Determine the [x, y] coordinate at the center of the cell enclosing the given text.  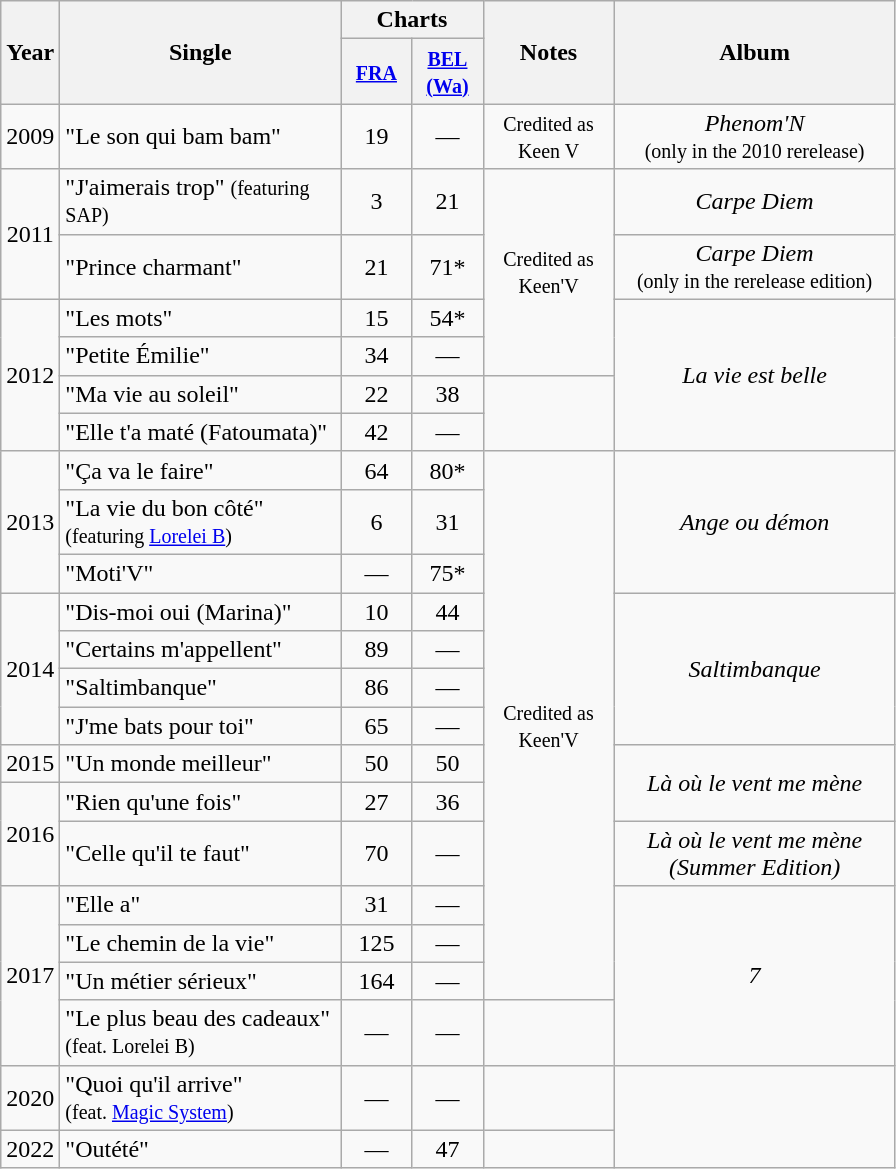
"Celle qu'il te faut" [200, 854]
80* [448, 470]
42 [376, 432]
2020 [30, 1098]
Carpe Diem [754, 202]
Phenom'N (only in the 2010 rerelease) [754, 136]
38 [448, 394]
"J'aimerais trop" (featuring SAP) [200, 202]
19 [376, 136]
89 [376, 650]
La vie est belle [754, 375]
Year [30, 52]
2011 [30, 234]
15 [376, 318]
3 [376, 202]
Carpe Diem (only in the rerelease edition) [754, 266]
"Certains m'appellent" [200, 650]
2017 [30, 976]
"Outété" [200, 1149]
36 [448, 802]
"Petite Émilie" [200, 356]
2014 [30, 668]
"Un métier sérieux" [200, 981]
"Elle t'a maté (Fatoumata)" [200, 432]
Saltimbanque [754, 668]
22 [376, 394]
FRA [376, 72]
"Dis-moi oui (Marina)" [200, 611]
"Un monde meilleur" [200, 764]
70 [376, 854]
Single [200, 52]
2022 [30, 1149]
125 [376, 943]
"Quoi qu'il arrive"(feat. Magic System) [200, 1098]
2015 [30, 764]
"Le plus beau des cadeaux"(feat. Lorelei B) [200, 1032]
27 [376, 802]
86 [376, 688]
"Saltimbanque" [200, 688]
54* [448, 318]
6 [376, 522]
44 [448, 611]
Ange ou démon [754, 522]
Charts [412, 20]
34 [376, 356]
"Prince charmant" [200, 266]
"Les mots" [200, 318]
2016 [30, 834]
"La vie du bon côté" (featuring Lorelei B) [200, 522]
10 [376, 611]
"Le chemin de la vie" [200, 943]
Là où le vent me mène [754, 783]
64 [376, 470]
2009 [30, 136]
7 [754, 976]
"Ça va le faire" [200, 470]
2013 [30, 522]
"Moti'V" [200, 573]
71* [448, 266]
2012 [30, 375]
Là où le vent me mène (Summer Edition) [754, 854]
"Elle a" [200, 905]
"Ma vie au soleil" [200, 394]
47 [448, 1149]
65 [376, 726]
Credited as Keen V [548, 136]
"Le son qui bam bam" [200, 136]
Notes [548, 52]
Album [754, 52]
BEL(Wa) [448, 72]
"Rien qu'une fois" [200, 802]
75* [448, 573]
164 [376, 981]
"J'me bats pour toi" [200, 726]
